Search for the cell housing the specified text and yield its [X, Y] center coordinate. 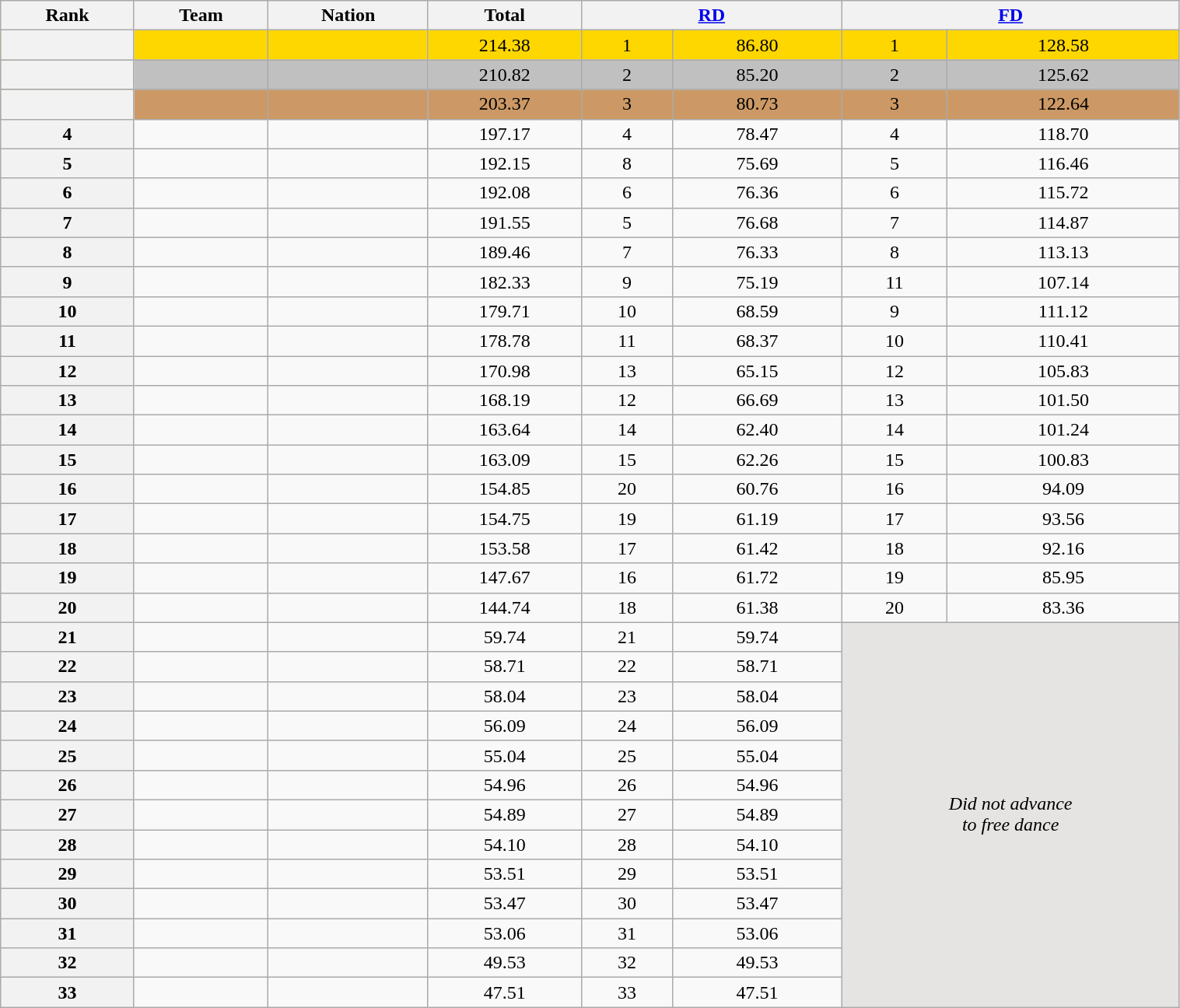
170.98 [504, 371]
65.15 [758, 371]
191.55 [504, 222]
118.70 [1063, 134]
210.82 [504, 75]
192.15 [504, 163]
FD [1010, 16]
197.17 [504, 134]
93.56 [1063, 519]
76.33 [758, 252]
Nation [348, 16]
85.95 [1063, 578]
83.36 [1063, 607]
111.12 [1063, 311]
86.80 [758, 45]
154.75 [504, 519]
168.19 [504, 401]
Total [504, 16]
76.36 [758, 193]
94.09 [1063, 489]
163.09 [504, 460]
75.69 [758, 163]
92.16 [1063, 548]
115.72 [1063, 193]
62.26 [758, 460]
101.50 [1063, 401]
105.83 [1063, 371]
100.83 [1063, 460]
203.37 [504, 104]
189.46 [504, 252]
116.46 [1063, 163]
114.87 [1063, 222]
61.38 [758, 607]
Team [201, 16]
68.37 [758, 341]
107.14 [1063, 282]
179.71 [504, 311]
62.40 [758, 430]
Rank [67, 16]
144.74 [504, 607]
153.58 [504, 548]
68.59 [758, 311]
178.78 [504, 341]
66.69 [758, 401]
Did not advanceto free dance [1010, 815]
61.72 [758, 578]
147.67 [504, 578]
61.42 [758, 548]
163.64 [504, 430]
101.24 [1063, 430]
75.19 [758, 282]
125.62 [1063, 75]
RD [711, 16]
60.76 [758, 489]
80.73 [758, 104]
182.33 [504, 282]
122.64 [1063, 104]
154.85 [504, 489]
192.08 [504, 193]
76.68 [758, 222]
214.38 [504, 45]
113.13 [1063, 252]
110.41 [1063, 341]
78.47 [758, 134]
61.19 [758, 519]
128.58 [1063, 45]
85.20 [758, 75]
